Locate the cell with the specified text and output its [X, Y] center coordinate. 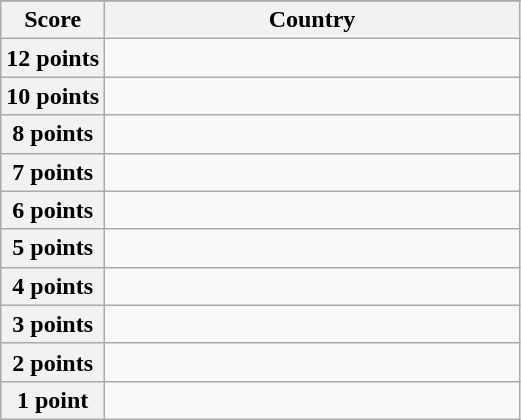
7 points [53, 172]
6 points [53, 210]
4 points [53, 286]
10 points [53, 96]
3 points [53, 324]
2 points [53, 362]
Country [312, 20]
12 points [53, 58]
8 points [53, 134]
1 point [53, 400]
5 points [53, 248]
Score [53, 20]
